Scan for the cell matching the given text and deliver its [X, Y] coordinate at center. 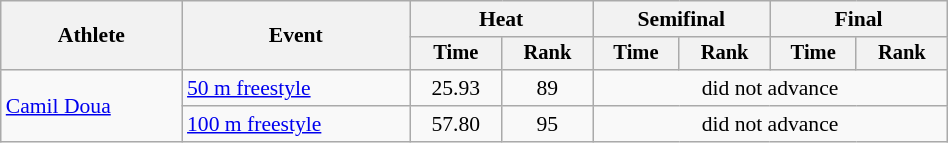
25.93 [456, 88]
57.80 [456, 124]
50 m freestyle [296, 88]
89 [548, 88]
Semifinal [682, 19]
Athlete [92, 36]
Heat [502, 19]
Camil Doua [92, 106]
95 [548, 124]
100 m freestyle [296, 124]
Event [296, 36]
Final [858, 19]
